Identify which cell holds the provided text, then report its [x, y] central coordinate. 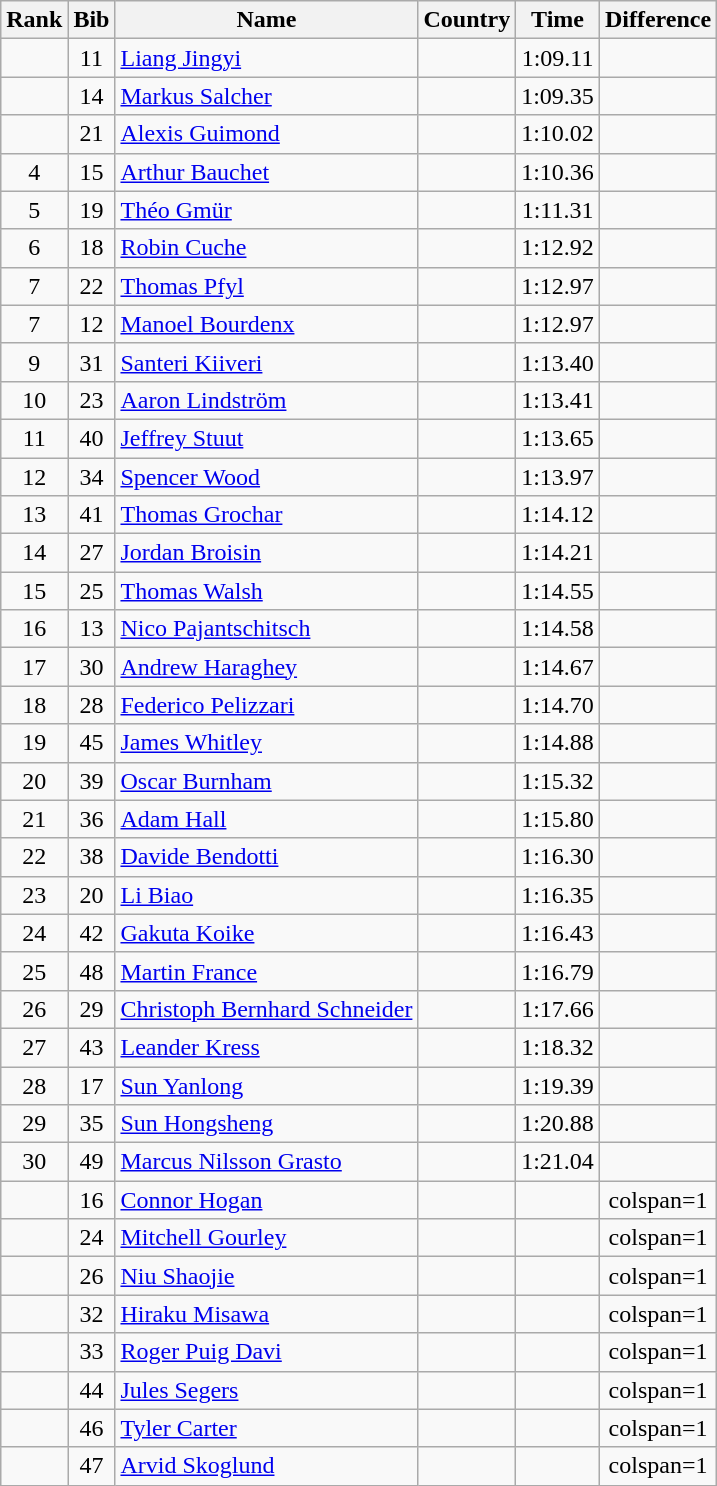
1:09.11 [558, 58]
32 [92, 1314]
1:12.92 [558, 248]
Li Biao [266, 895]
1:16.30 [558, 857]
1:14.58 [558, 629]
Marcus Nilsson Grasto [266, 1162]
1:16.43 [558, 933]
1:16.35 [558, 895]
1:17.66 [558, 1009]
1:16.79 [558, 971]
1:21.04 [558, 1162]
1:11.31 [558, 210]
Nico Pajantschitsch [266, 629]
34 [92, 477]
40 [92, 438]
Markus Salcher [266, 96]
5 [34, 210]
1:14.67 [558, 667]
45 [92, 743]
Time [558, 20]
Sun Hongsheng [266, 1124]
1:18.32 [558, 1047]
Thomas Walsh [266, 591]
1:14.88 [558, 743]
Théo Gmür [266, 210]
Sun Yanlong [266, 1085]
Robin Cuche [266, 248]
36 [92, 819]
Liang Jingyi [266, 58]
Martin France [266, 971]
38 [92, 857]
1:14.55 [558, 591]
4 [34, 172]
Jeffrey Stuut [266, 438]
James Whitley [266, 743]
1:20.88 [558, 1124]
Alexis Guimond [266, 134]
Jules Segers [266, 1390]
49 [92, 1162]
Leander Kress [266, 1047]
Tyler Carter [266, 1428]
Mitchell Gourley [266, 1238]
1:14.21 [558, 553]
9 [34, 362]
Hiraku Misawa [266, 1314]
46 [92, 1428]
1:14.12 [558, 515]
42 [92, 933]
Santeri Kiiveri [266, 362]
Spencer Wood [266, 477]
1:09.35 [558, 96]
Adam Hall [266, 819]
Difference [658, 20]
43 [92, 1047]
6 [34, 248]
33 [92, 1352]
1:14.70 [558, 705]
44 [92, 1390]
Manoel Bourdenx [266, 324]
Gakuta Koike [266, 933]
Thomas Grochar [266, 515]
10 [34, 400]
Thomas Pfyl [266, 286]
Christoph Bernhard Schneider [266, 1009]
Bib [92, 20]
1:19.39 [558, 1085]
1:13.40 [558, 362]
1:15.80 [558, 819]
Oscar Burnham [266, 781]
39 [92, 781]
Connor Hogan [266, 1200]
Arthur Bauchet [266, 172]
Niu Shaojie [266, 1276]
1:10.02 [558, 134]
Roger Puig Davi [266, 1352]
Andrew Haraghey [266, 667]
48 [92, 971]
Federico Pelizzari [266, 705]
31 [92, 362]
Rank [34, 20]
1:13.41 [558, 400]
1:15.32 [558, 781]
41 [92, 515]
Arvid Skoglund [266, 1466]
Davide Bendotti [266, 857]
Name [266, 20]
Country [467, 20]
47 [92, 1466]
1:13.97 [558, 477]
35 [92, 1124]
1:10.36 [558, 172]
Aaron Lindström [266, 400]
Jordan Broisin [266, 553]
1:13.65 [558, 438]
